Find where the given text appears and provide that cell's center as (x, y) coordinate. 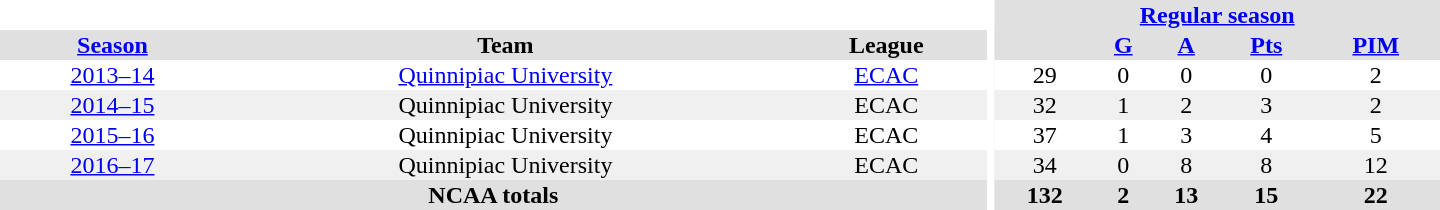
4 (1266, 135)
Season (112, 45)
2016–17 (112, 165)
13 (1186, 195)
Regular season (1217, 15)
22 (1376, 195)
League (886, 45)
34 (1044, 165)
PIM (1376, 45)
2014–15 (112, 105)
2015–16 (112, 135)
Pts (1266, 45)
32 (1044, 105)
12 (1376, 165)
A (1186, 45)
G (1123, 45)
Team (506, 45)
15 (1266, 195)
37 (1044, 135)
2013–14 (112, 75)
NCAA totals (494, 195)
5 (1376, 135)
29 (1044, 75)
132 (1044, 195)
